Search for the cell housing the specified text and yield its (x, y) center coordinate. 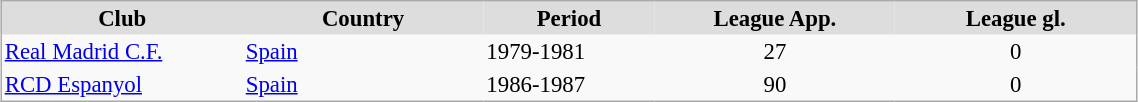
1979-1981 (568, 50)
90 (776, 85)
Club (122, 18)
League App. (776, 18)
27 (776, 50)
League gl. (1016, 18)
Country (364, 18)
Period (568, 18)
RCD Espanyol (122, 85)
Real Madrid C.F. (122, 50)
1986-1987 (568, 85)
